Return the (X, Y) coordinate for the center point of the cell that contains the specified text.  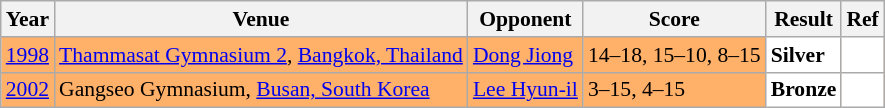
Silver (804, 55)
Lee Hyun-il (526, 90)
Ref (862, 19)
Thammasat Gymnasium 2, Bangkok, Thailand (261, 55)
Result (804, 19)
2002 (28, 90)
Score (674, 19)
3–15, 4–15 (674, 90)
Bronze (804, 90)
14–18, 15–10, 8–15 (674, 55)
Year (28, 19)
1998 (28, 55)
Opponent (526, 19)
Gangseo Gymnasium, Busan, South Korea (261, 90)
Dong Jiong (526, 55)
Venue (261, 19)
